Output the (X, Y) coordinate of the center of the cell containing the given text.  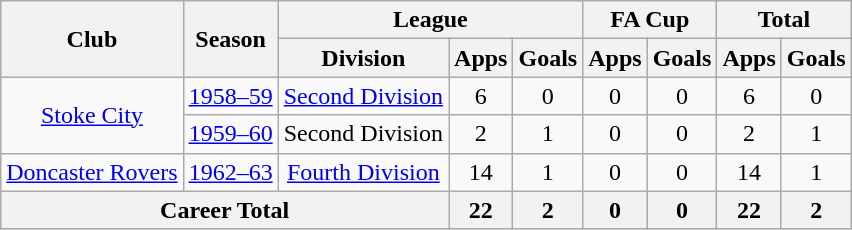
Stoke City (92, 115)
Doncaster Rovers (92, 172)
1962–63 (230, 172)
Division (363, 58)
Season (230, 39)
Total (784, 20)
League (430, 20)
Fourth Division (363, 172)
1959–60 (230, 134)
Career Total (225, 210)
Club (92, 39)
1958–59 (230, 96)
FA Cup (650, 20)
